Return the (X, Y) coordinate for the center point of the cell that contains the specified text.  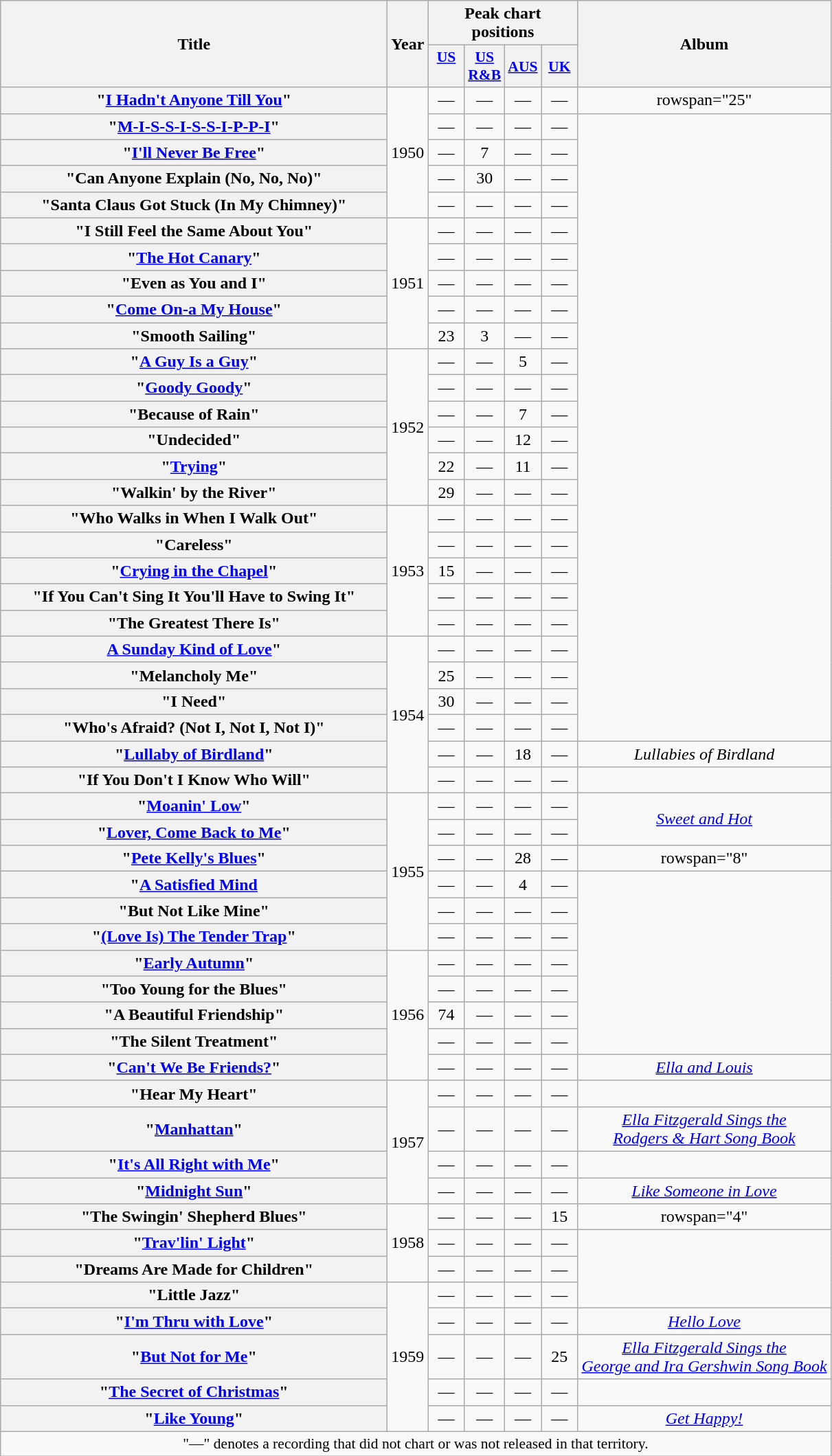
"Even as You and I" (194, 283)
"The Secret of Christmas" (194, 1392)
"Hear My Heart" (194, 1093)
rowspan="8" (704, 858)
"Early Autumn" (194, 963)
"Who Walks in When I Walk Out" (194, 519)
"Can't We Be Friends?" (194, 1067)
"Pete Kelly's Blues" (194, 858)
"But Not Like Mine" (194, 911)
1956 (408, 1015)
1950 (408, 152)
"If You Don't I Know Who Will" (194, 780)
"I Hadn't Anyone Till You" (194, 100)
"Careless" (194, 545)
Ella Fitzgerald Sings theRodgers & Hart Song Book (704, 1129)
"A Satisfied Mind (194, 885)
Album (704, 44)
UK (559, 66)
AUS (522, 66)
1957 (408, 1141)
"Because of Rain" (194, 414)
Get Happy! (704, 1418)
1952 (408, 427)
Year (408, 44)
11 (522, 466)
"Midnight Sun" (194, 1190)
1958 (408, 1243)
3 (484, 336)
1959 (408, 1357)
Lullabies of Birdland (704, 753)
"Melancholy Me" (194, 675)
"I Still Feel the Same About You" (194, 231)
USR&B (484, 66)
"If You Can't Sing It You'll Have to Swing It" (194, 597)
rowspan="25" (704, 100)
12 (522, 440)
"I'm Thru with Love" (194, 1321)
Title (194, 44)
US (447, 66)
"I Need" (194, 701)
"—" denotes a recording that did not chart or was not released in that territory. (416, 1444)
5 (522, 362)
"The Silent Treatment" (194, 1041)
"Walkin' by the River" (194, 492)
"Come On-a My House" (194, 309)
1955 (408, 872)
"Lover, Come Back to Me" (194, 832)
"Manhattan" (194, 1129)
"Too Young for the Blues" (194, 989)
"Crying in the Chapel" (194, 571)
rowspan="4" (704, 1217)
"Can Anyone Explain (No, No, No)" (194, 179)
1953 (408, 571)
"Undecided" (194, 440)
Ella Fitzgerald Sings theGeorge and Ira Gershwin Song Book (704, 1357)
29 (447, 492)
"Goody Goody" (194, 388)
"Santa Claus Got Stuck (In My Chimney)" (194, 205)
"Dreams Are Made for Children" (194, 1269)
"Moanin' Low" (194, 806)
"The Swingin' Shepherd Blues" (194, 1217)
Ella and Louis (704, 1067)
"Lullaby of Birdland" (194, 753)
"Trying" (194, 466)
"(Love Is) The Tender Trap" (194, 937)
"A Guy Is a Guy" (194, 362)
Like Someone in Love (704, 1190)
"Like Young" (194, 1418)
"M-I-S-S-I-S-S-I-P-P-I" (194, 126)
"Trav'lin' Light" (194, 1243)
74 (447, 1015)
A Sunday Kind of Love" (194, 649)
18 (522, 753)
"A Beautiful Friendship" (194, 1015)
4 (522, 885)
28 (522, 858)
Sweet and Hot (704, 819)
"The Hot Canary" (194, 257)
1951 (408, 283)
"It's All Right with Me" (194, 1164)
Peak chart positions (503, 23)
22 (447, 466)
"I'll Never Be Free" (194, 152)
Hello Love (704, 1321)
"Who's Afraid? (Not I, Not I, Not I)" (194, 727)
"Little Jazz" (194, 1295)
"Smooth Sailing" (194, 336)
23 (447, 336)
"But Not for Me" (194, 1357)
"The Greatest There Is" (194, 623)
1954 (408, 714)
